Search for the cell housing the specified text and yield its [x, y] center coordinate. 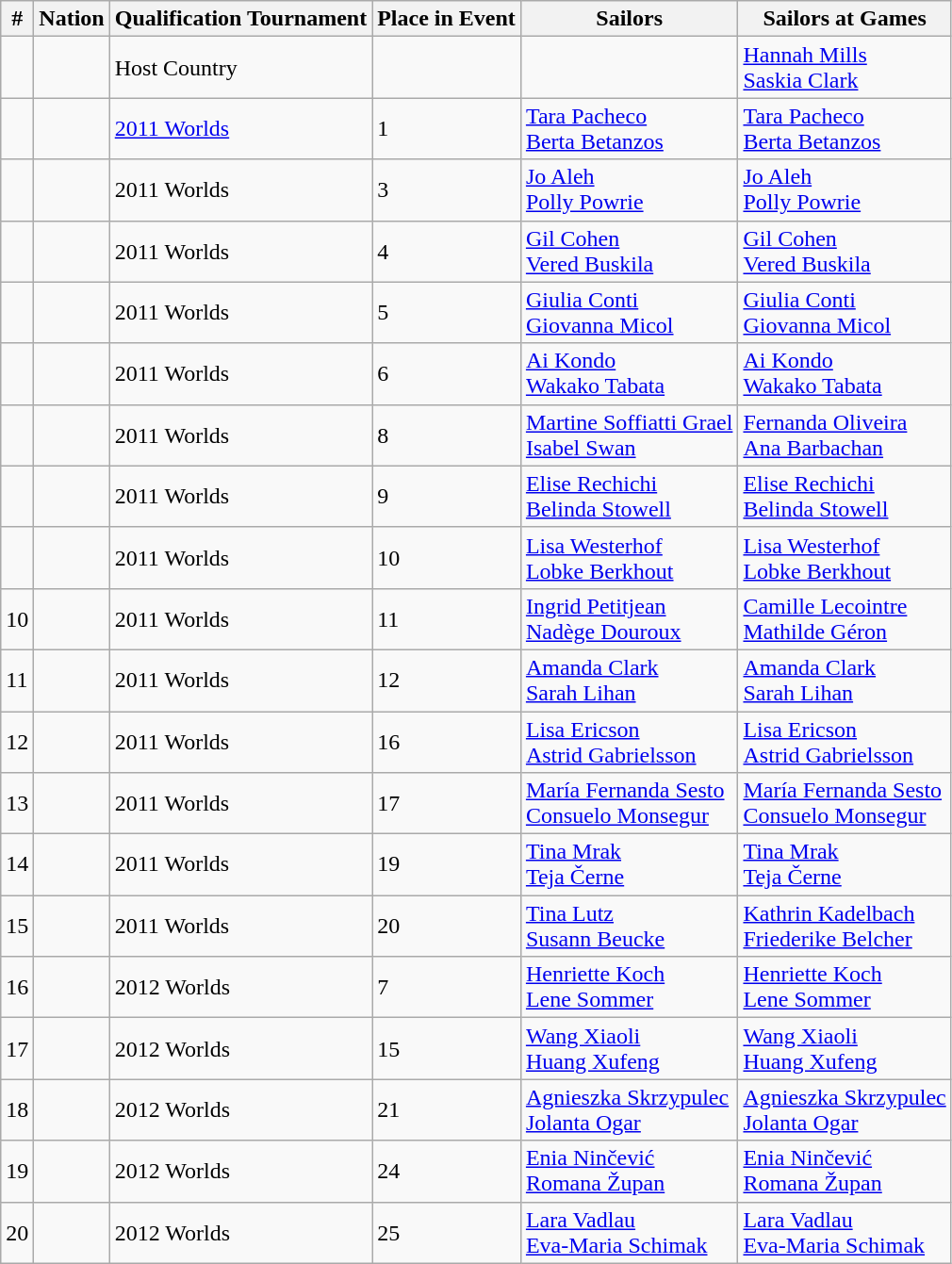
Host Country [240, 68]
Nation [72, 19]
9 [447, 496]
Hannah MillsSaskia Clark [845, 68]
6 [447, 373]
Ingrid Petitjean Nadège Douroux [630, 618]
7 [447, 988]
Qualification Tournament [240, 19]
25 [447, 1233]
Place in Event [447, 19]
14 [17, 865]
Martine Soffiatti Grael Isabel Swan [630, 435]
1 [447, 128]
Kathrin Kadelbach Friederike Belcher [845, 926]
Camille Lecointre Mathilde Géron [845, 618]
Fernanda Oliveira Ana Barbachan [845, 435]
Tina Lutz Susann Beucke [630, 926]
24 [447, 1171]
Sailors [630, 19]
3 [447, 190]
4 [447, 251]
# [17, 19]
5 [447, 313]
18 [17, 1110]
8 [447, 435]
Sailors at Games [845, 19]
21 [447, 1110]
13 [17, 803]
